Scan for the cell matching the given text and deliver its (X, Y) coordinate at center. 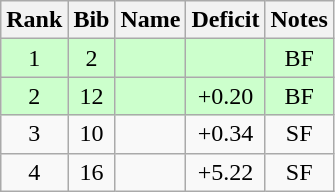
16 (92, 172)
Notes (299, 20)
+0.20 (226, 96)
Name (150, 20)
+0.34 (226, 134)
4 (34, 172)
Deficit (226, 20)
12 (92, 96)
10 (92, 134)
Bib (92, 20)
+5.22 (226, 172)
Rank (34, 20)
1 (34, 58)
3 (34, 134)
